Scan for the cell matching the given text and deliver its [X, Y] coordinate at center. 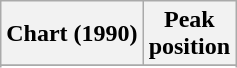
Peakposition [189, 34]
Chart (1990) [72, 34]
